For the text-containing cell, return its midpoint in [X, Y] coordinate format. 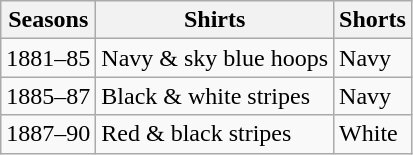
Shorts [373, 20]
Red & black stripes [215, 134]
Shirts [215, 20]
1885–87 [48, 96]
Seasons [48, 20]
1887–90 [48, 134]
Black & white stripes [215, 96]
Navy & sky blue hoops [215, 58]
1881–85 [48, 58]
White [373, 134]
